Extract the (x, y) coordinate from the center of the cell holding the provided text.  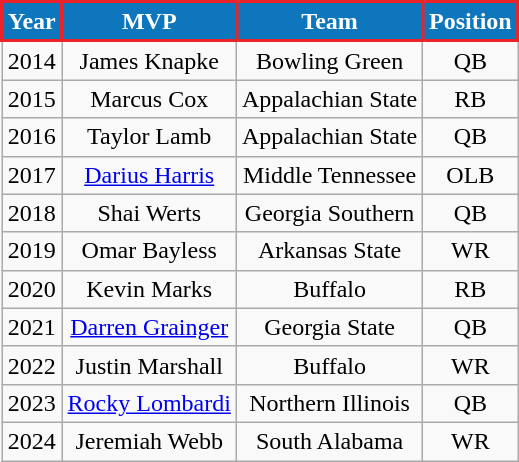
Arkansas State (329, 251)
MVP (149, 22)
Team (329, 22)
Bowling Green (329, 60)
Year (32, 22)
2014 (32, 60)
2021 (32, 327)
Position (470, 22)
Marcus Cox (149, 99)
OLB (470, 175)
2023 (32, 403)
2017 (32, 175)
Justin Marshall (149, 365)
2024 (32, 441)
2022 (32, 365)
2016 (32, 137)
Georgia Southern (329, 213)
2019 (32, 251)
Shai Werts (149, 213)
2018 (32, 213)
Darius Harris (149, 175)
Darren Grainger (149, 327)
Northern Illinois (329, 403)
Taylor Lamb (149, 137)
James Knapke (149, 60)
Georgia State (329, 327)
South Alabama (329, 441)
Kevin Marks (149, 289)
Middle Tennessee (329, 175)
Jeremiah Webb (149, 441)
2015 (32, 99)
Rocky Lombardi (149, 403)
2020 (32, 289)
Omar Bayless (149, 251)
